Scan for the cell matching the given text and deliver its [X, Y] coordinate at center. 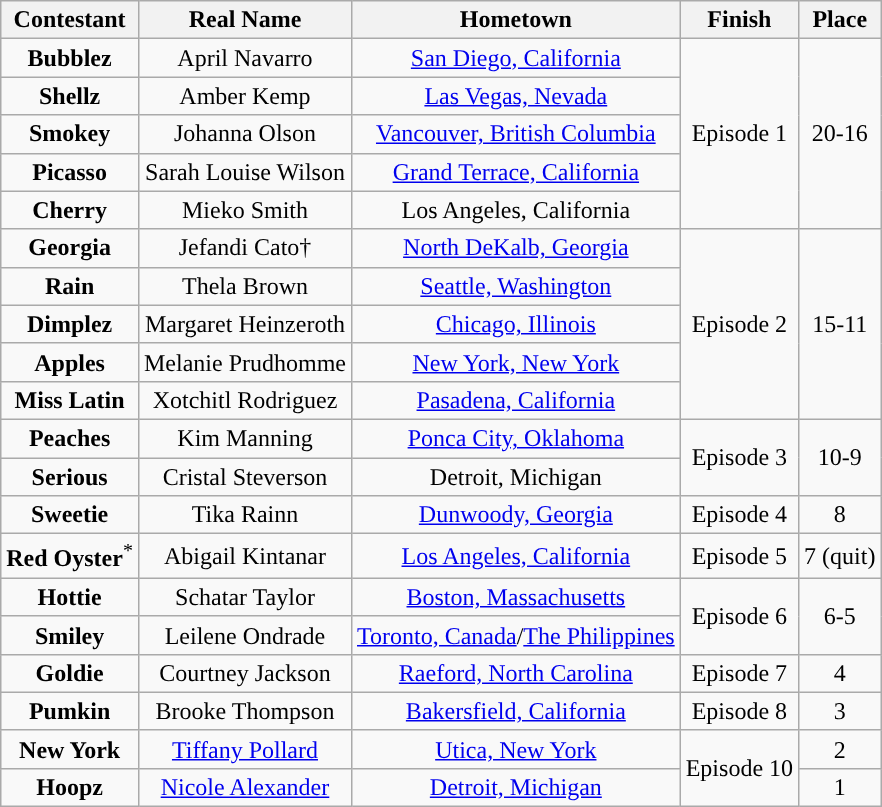
Episode 4 [739, 515]
New York, New York [516, 362]
1 [840, 787]
Raeford, North Carolina [516, 673]
Thela Brown [244, 286]
Abigail Kintanar [244, 556]
Episode 2 [739, 324]
4 [840, 673]
Shellz [70, 96]
New York [70, 749]
Seattle, Washington [516, 286]
Grand Terrace, California [516, 172]
Picasso [70, 172]
Mieko Smith [244, 210]
Miss Latin [70, 400]
Kim Manning [244, 438]
Episode 3 [739, 457]
Jefandi Cato† [244, 248]
Sweetie [70, 515]
Ponca City, Oklahoma [516, 438]
Las Vegas, Nevada [516, 96]
7 (quit) [840, 556]
Episode 8 [739, 711]
Red Oyster* [70, 556]
10-9 [840, 457]
Margaret Heinzeroth [244, 324]
Peaches [70, 438]
3 [840, 711]
Contestant [70, 20]
Utica, New York [516, 749]
Smiley [70, 635]
Vancouver, British Columbia [516, 134]
Cherry [70, 210]
Johanna Olson [244, 134]
Hometown [516, 20]
Courtney Jackson [244, 673]
San Diego, California [516, 58]
Leilene Ondrade [244, 635]
Smokey [70, 134]
Dimplez [70, 324]
Georgia [70, 248]
20-16 [840, 134]
Episode 6 [739, 616]
Xotchitl Rodriguez [244, 400]
Episode 7 [739, 673]
Rain [70, 286]
Episode 5 [739, 556]
Schatar Taylor [244, 597]
Nicole Alexander [244, 787]
6-5 [840, 616]
North DeKalb, Georgia [516, 248]
15-11 [840, 324]
Tika Rainn [244, 515]
Pumkin [70, 711]
Boston, Massachusetts [516, 597]
Bakersfield, California [516, 711]
Dunwoody, Georgia [516, 515]
Brooke Thompson [244, 711]
2 [840, 749]
Hoopz [70, 787]
April Navarro [244, 58]
Bubblez [70, 58]
Finish [739, 20]
Goldie [70, 673]
Episode 10 [739, 768]
Real Name [244, 20]
8 [840, 515]
Episode 1 [739, 134]
Melanie Prudhomme [244, 362]
Pasadena, California [516, 400]
Tiffany Pollard [244, 749]
Toronto, Canada/The Philippines [516, 635]
Serious [70, 477]
Cristal Steverson [244, 477]
Sarah Louise Wilson [244, 172]
Apples [70, 362]
Place [840, 20]
Amber Kemp [244, 96]
Chicago, Illinois [516, 324]
Hottie [70, 597]
